Locate the cell with the specified text and output its (X, Y) center coordinate. 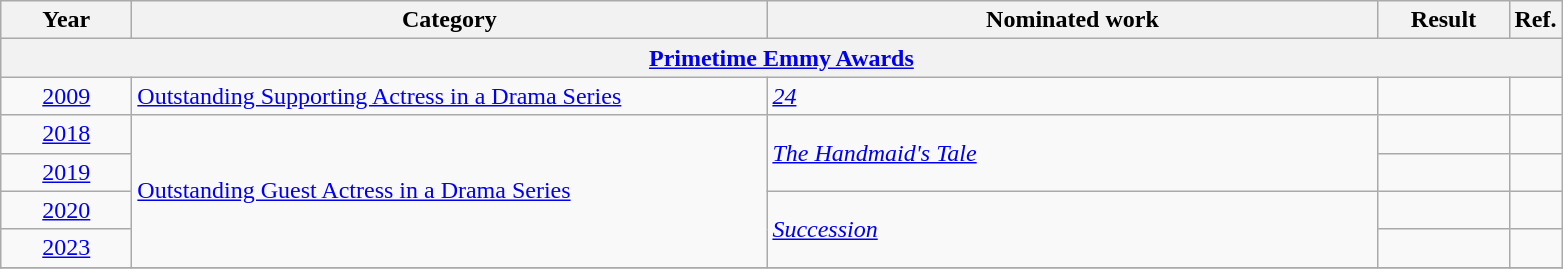
2023 (66, 248)
2020 (66, 210)
2009 (66, 96)
2019 (66, 172)
Outstanding Supporting Actress in a Drama Series (450, 96)
24 (1072, 96)
Ref. (1536, 20)
Nominated work (1072, 20)
The Handmaid's Tale (1072, 153)
Succession (1072, 229)
Primetime Emmy Awards (782, 58)
Outstanding Guest Actress in a Drama Series (450, 191)
Category (450, 20)
Year (66, 20)
2018 (66, 134)
Result (1444, 20)
